Detect which cell encompasses the target text, then output its (X, Y) center coordinate. 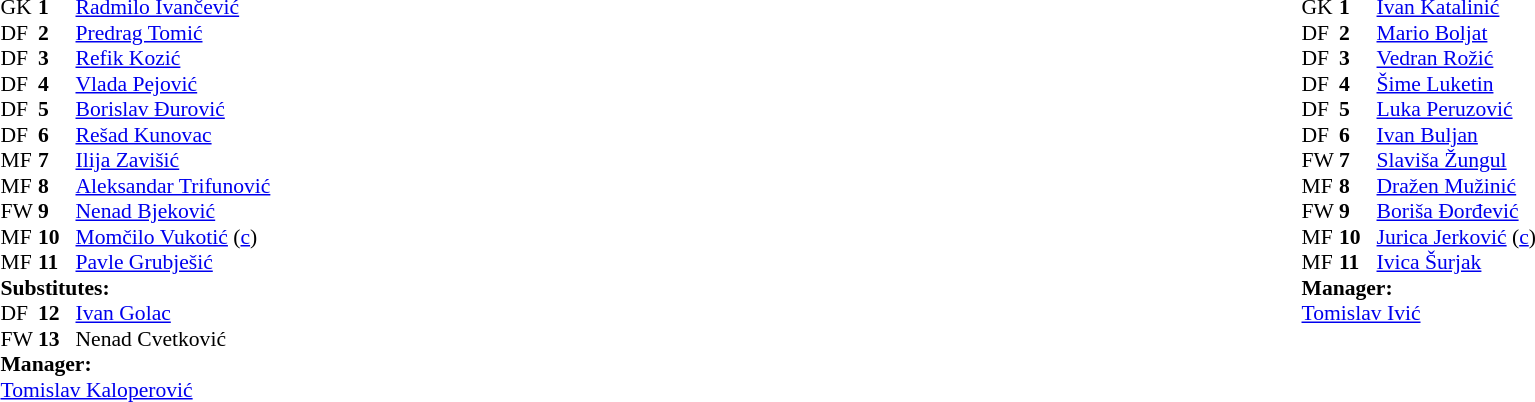
Aleksandar Trifunović (174, 186)
Momčilo Vukotić (c) (174, 237)
Vlada Pejović (174, 84)
Ilija Zavišić (174, 161)
12 (57, 313)
Ivan Golac (174, 313)
Nenad Cvetković (174, 339)
Predrag Tomić (174, 33)
Borislav Đurović (174, 109)
Rešad Kunovac (174, 135)
Pavle Grubješić (174, 263)
13 (57, 339)
Manager: (135, 365)
Substitutes: (135, 288)
Nenad Bjeković (174, 211)
Refik Kozić (174, 59)
